Find where the given text appears and provide that cell's center as (X, Y) coordinate. 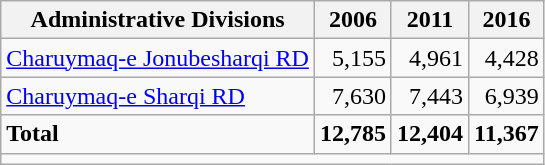
2016 (507, 20)
5,155 (352, 58)
Charuymaq-e Sharqi RD (158, 96)
4,961 (430, 58)
7,630 (352, 96)
2006 (352, 20)
Charuymaq-e Jonubesharqi RD (158, 58)
7,443 (430, 96)
6,939 (507, 96)
Administrative Divisions (158, 20)
12,785 (352, 134)
Total (158, 134)
11,367 (507, 134)
4,428 (507, 58)
12,404 (430, 134)
2011 (430, 20)
